Provide the (X, Y) coordinate of the cell's center where the given text is located.  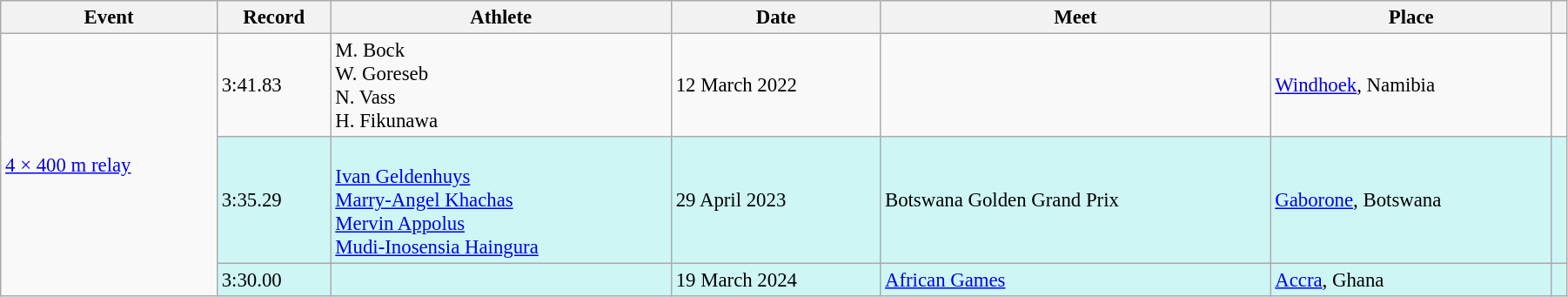
3:41.83 (273, 85)
Windhoek, Namibia (1411, 85)
Gaborone, Botswana (1411, 200)
3:30.00 (273, 280)
African Games (1075, 280)
3:35.29 (273, 200)
4 × 400 m relay (110, 165)
Event (110, 17)
Ivan GeldenhuysMarry-Angel KhachasMervin AppolusMudi-Inosensia Haingura (501, 200)
M. BockW. GoresebN. VassH. Fikunawa (501, 85)
12 March 2022 (775, 85)
Meet (1075, 17)
Record (273, 17)
Place (1411, 17)
29 April 2023 (775, 200)
Botswana Golden Grand Prix (1075, 200)
19 March 2024 (775, 280)
Athlete (501, 17)
Date (775, 17)
Accra, Ghana (1411, 280)
